From the cell containing the given text, extract its center point as [x, y] coordinate. 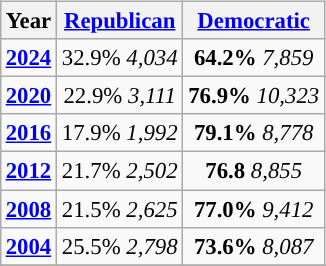
2012 [28, 171]
Democratic [254, 21]
77.0% 9,412 [254, 209]
76.8 8,855 [254, 171]
22.9% 3,111 [119, 96]
2024 [28, 58]
Republican [119, 21]
76.9% 10,323 [254, 96]
32.9% 4,034 [119, 58]
21.5% 2,625 [119, 209]
2016 [28, 133]
Year [28, 21]
2020 [28, 96]
17.9% 1,992 [119, 133]
21.7% 2,502 [119, 171]
73.6% 8,087 [254, 246]
79.1% 8,778 [254, 133]
2008 [28, 209]
25.5% 2,798 [119, 246]
64.2% 7,859 [254, 58]
2004 [28, 246]
